Locate the cell with the specified text and output its (X, Y) center coordinate. 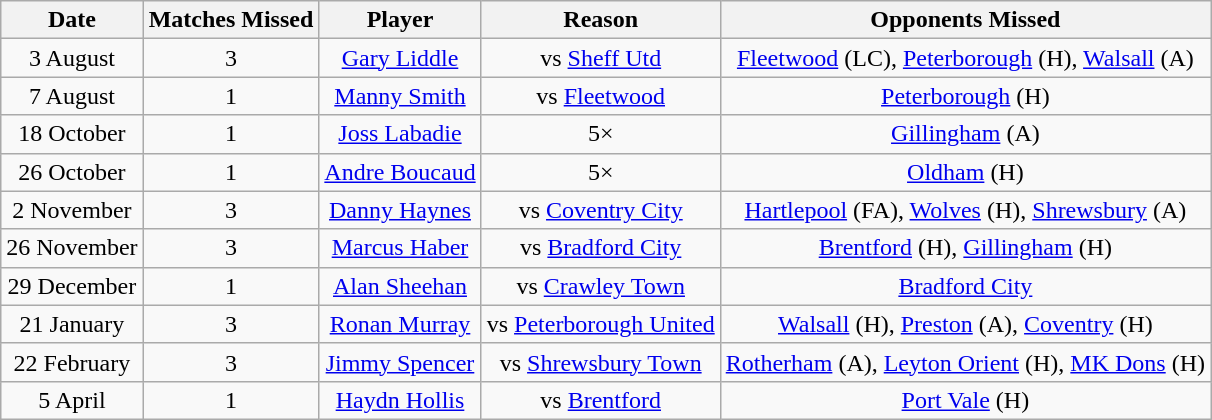
Ronan Murray (400, 324)
Date (72, 20)
vs Coventry City (600, 210)
Reason (600, 20)
Andre Boucaud (400, 172)
29 December (72, 286)
Opponents Missed (965, 20)
vs Fleetwood (600, 96)
5 April (72, 400)
Player (400, 20)
2 November (72, 210)
Fleetwood (LC), Peterborough (H), Walsall (A) (965, 58)
Rotherham (A), Leyton Orient (H), MK Dons (H) (965, 362)
Jimmy Spencer (400, 362)
Gary Liddle (400, 58)
Matches Missed (231, 20)
Manny Smith (400, 96)
vs Crawley Town (600, 286)
21 January (72, 324)
vs Brentford (600, 400)
vs Bradford City (600, 248)
7 August (72, 96)
22 February (72, 362)
Peterborough (H) (965, 96)
Alan Sheehan (400, 286)
18 October (72, 134)
Gillingham (A) (965, 134)
Brentford (H), Gillingham (H) (965, 248)
Walsall (H), Preston (A), Coventry (H) (965, 324)
Bradford City (965, 286)
Joss Labadie (400, 134)
3 August (72, 58)
vs Shrewsbury Town (600, 362)
Danny Haynes (400, 210)
Hartlepool (FA), Wolves (H), Shrewsbury (A) (965, 210)
vs Peterborough United (600, 324)
vs Sheff Utd (600, 58)
Port Vale (H) (965, 400)
Oldham (H) (965, 172)
Haydn Hollis (400, 400)
26 November (72, 248)
Marcus Haber (400, 248)
26 October (72, 172)
